Determine the [x, y] coordinate at the center of the cell enclosing the given text.  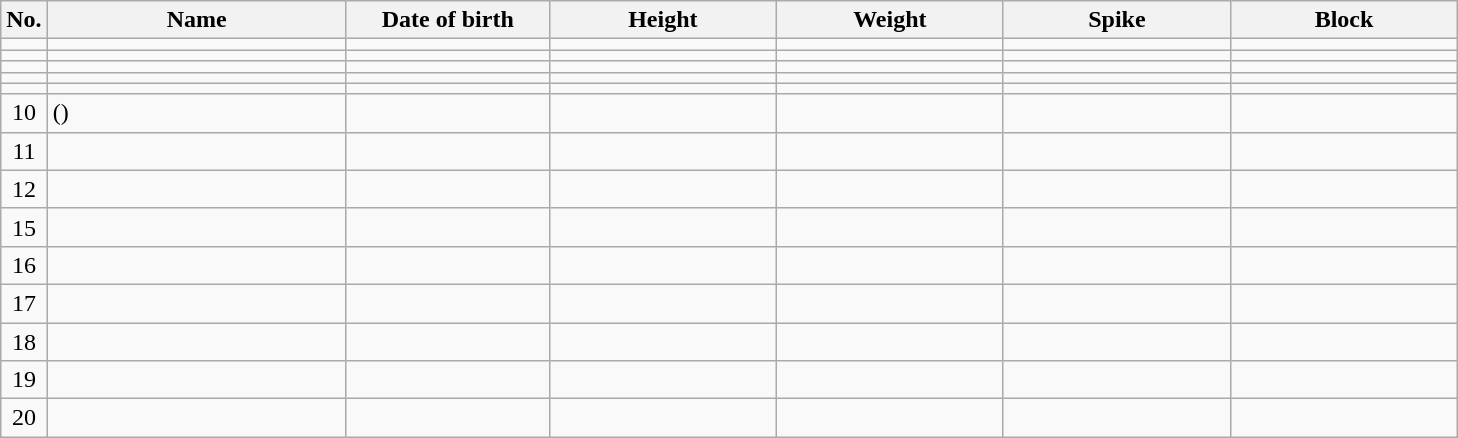
12 [24, 189]
18 [24, 341]
Weight [890, 20]
Spike [1116, 20]
Date of birth [448, 20]
() [196, 113]
Name [196, 20]
17 [24, 303]
11 [24, 151]
19 [24, 380]
10 [24, 113]
Block [1344, 20]
Height [662, 20]
No. [24, 20]
15 [24, 227]
16 [24, 265]
20 [24, 418]
